Return (x, y) of the center of cell containing provided text 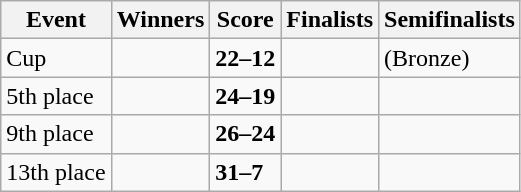
22–12 (246, 58)
(Bronze) (450, 58)
Event (56, 20)
Cup (56, 58)
26–24 (246, 134)
Semifinalists (450, 20)
13th place (56, 172)
24–19 (246, 96)
Finalists (330, 20)
31–7 (246, 172)
5th place (56, 96)
9th place (56, 134)
Score (246, 20)
Winners (160, 20)
